Locate the cell with the specified text and output its (X, Y) center coordinate. 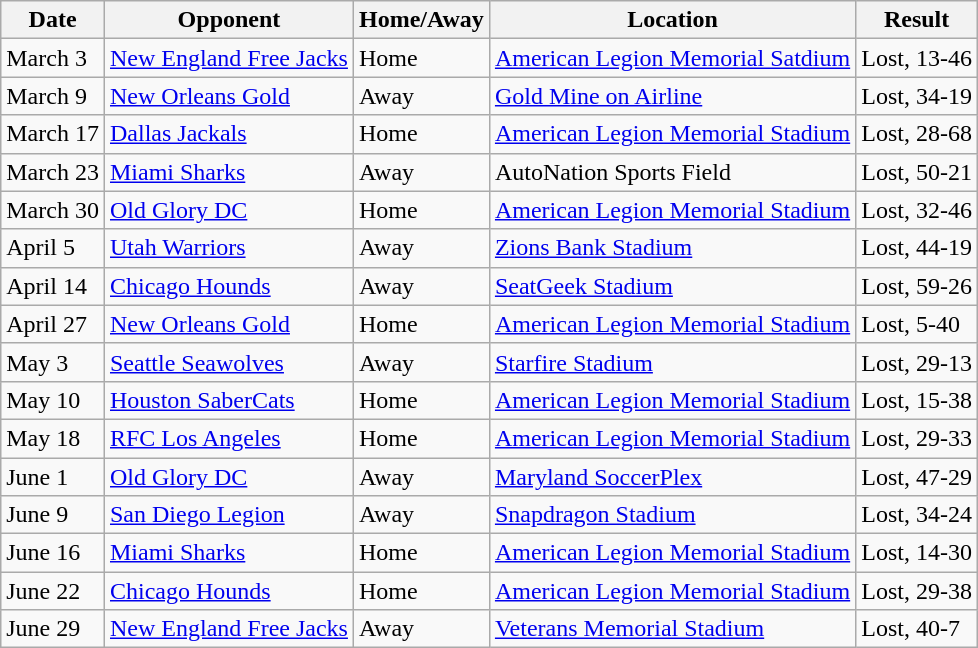
March 17 (53, 134)
Utah Warriors (228, 248)
April 14 (53, 286)
Starfire Stadium (672, 362)
March 30 (53, 210)
San Diego Legion (228, 515)
March 23 (53, 172)
Lost, 29-33 (917, 438)
April 5 (53, 248)
Lost, 14-30 (917, 553)
June 29 (53, 629)
AutoNation Sports Field (672, 172)
Home/Away (421, 20)
Gold Mine on Airline (672, 96)
Location (672, 20)
Houston SaberCats (228, 400)
June 22 (53, 591)
Date (53, 20)
American Legion Memorial Satdium (672, 58)
May 3 (53, 362)
Lost, 5-40 (917, 324)
June 9 (53, 515)
Lost, 34-19 (917, 96)
Lost, 40-7 (917, 629)
Lost, 15-38 (917, 400)
Lost, 50-21 (917, 172)
Result (917, 20)
Maryland SoccerPlex (672, 477)
June 1 (53, 477)
SeatGeek Stadium (672, 286)
Lost, 32-46 (917, 210)
Lost, 47-29 (917, 477)
May 18 (53, 438)
March 3 (53, 58)
April 27 (53, 324)
Lost, 13-46 (917, 58)
Lost, 34-24 (917, 515)
Lost, 29-38 (917, 591)
Lost, 59-26 (917, 286)
Lost, 44-19 (917, 248)
Zions Bank Stadium (672, 248)
Seattle Seawolves (228, 362)
May 10 (53, 400)
Snapdragon Stadium (672, 515)
Opponent (228, 20)
March 9 (53, 96)
Veterans Memorial Stadium (672, 629)
Dallas Jackals (228, 134)
June 16 (53, 553)
RFC Los Angeles (228, 438)
Lost, 28-68 (917, 134)
Lost, 29-13 (917, 362)
